Provide the [X, Y] coordinate of the cell's center where the given text is located.  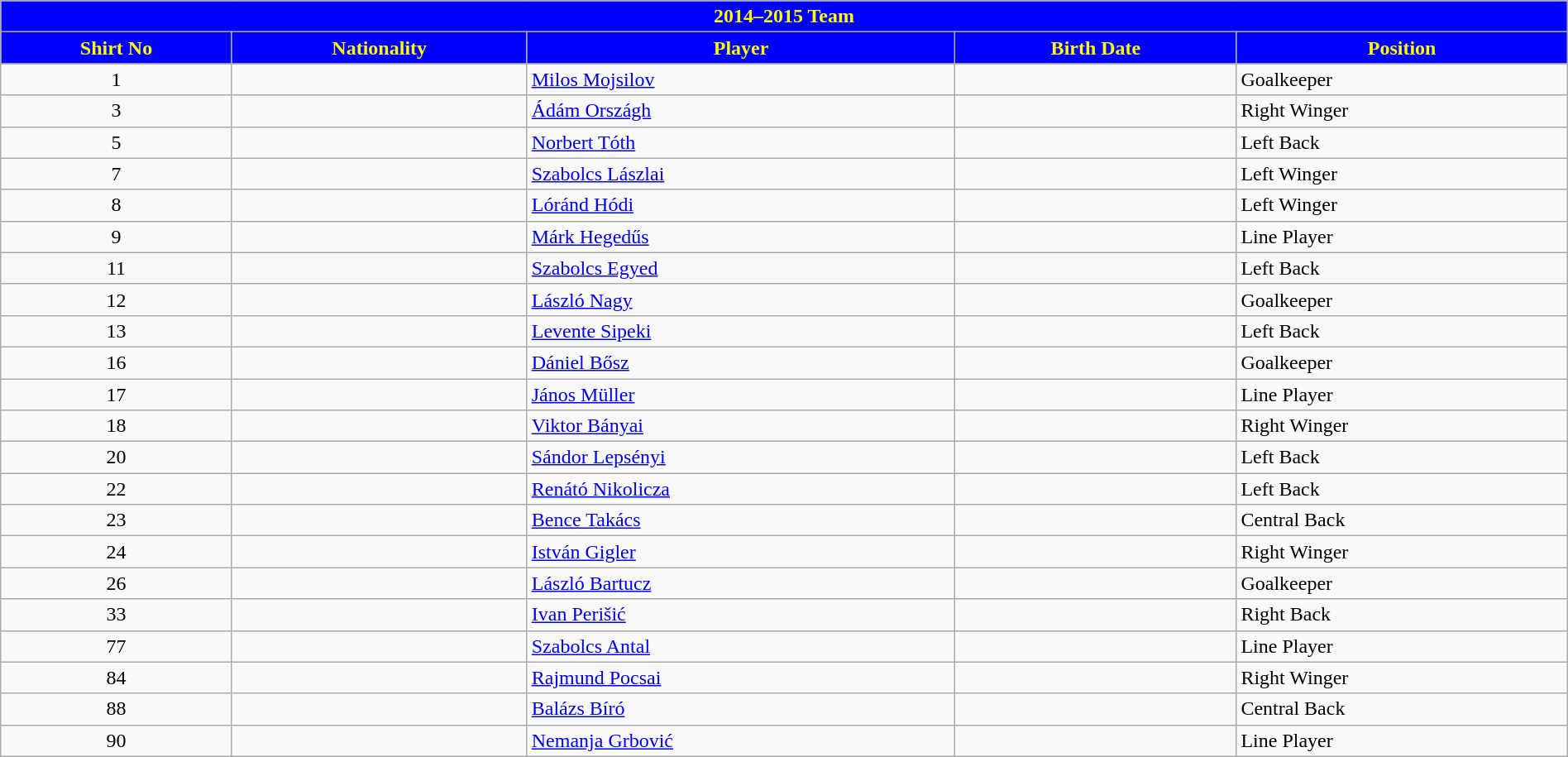
Shirt No [116, 48]
Ivan Perišić [741, 615]
Szabolcs Lászlai [741, 174]
23 [116, 520]
84 [116, 678]
Rajmund Pocsai [741, 678]
77 [116, 646]
Right Back [1402, 615]
24 [116, 552]
12 [116, 299]
17 [116, 395]
8 [116, 205]
11 [116, 268]
Szabolcs Egyed [741, 268]
7 [116, 174]
Player [741, 48]
János Müller [741, 395]
Bence Takács [741, 520]
Position [1402, 48]
Norbert Tóth [741, 142]
33 [116, 615]
Milos Mojsilov [741, 79]
Nemanja Grbović [741, 740]
Dániel Bősz [741, 362]
1 [116, 79]
László Bartucz [741, 583]
Levente Sipeki [741, 331]
Birth Date [1096, 48]
20 [116, 458]
Ádám Országh [741, 111]
Lóránd Hódi [741, 205]
Nationality [379, 48]
13 [116, 331]
Sándor Lepsényi [741, 458]
90 [116, 740]
Renátó Nikolicza [741, 489]
16 [116, 362]
István Gigler [741, 552]
Balázs Bíró [741, 709]
88 [116, 709]
Viktor Bányai [741, 426]
9 [116, 237]
László Nagy [741, 299]
18 [116, 426]
3 [116, 111]
26 [116, 583]
Szabolcs Antal [741, 646]
22 [116, 489]
2014–2015 Team [784, 17]
Márk Hegedűs [741, 237]
5 [116, 142]
